Detect which cell encompasses the target text, then output its [X, Y] center coordinate. 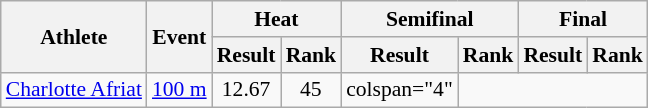
Charlotte Afriat [74, 90]
Heat [276, 19]
Final [582, 19]
12.67 [246, 90]
Athlete [74, 36]
Semifinal [430, 19]
45 [312, 90]
100 m [180, 90]
Event [180, 36]
colspan="4" [400, 90]
